Return [X, Y] of the center of cell containing provided text 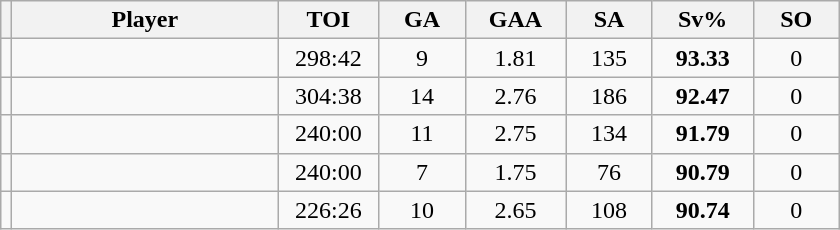
TOI [328, 20]
93.33 [702, 58]
108 [609, 210]
GA [422, 20]
91.79 [702, 134]
Sv% [702, 20]
226:26 [328, 210]
9 [422, 58]
1.81 [516, 58]
SO [796, 20]
134 [609, 134]
Player [145, 20]
92.47 [702, 96]
2.75 [516, 134]
11 [422, 134]
135 [609, 58]
76 [609, 172]
1.75 [516, 172]
7 [422, 172]
2.65 [516, 210]
10 [422, 210]
14 [422, 96]
SA [609, 20]
2.76 [516, 96]
90.74 [702, 210]
304:38 [328, 96]
186 [609, 96]
90.79 [702, 172]
298:42 [328, 58]
GAA [516, 20]
